Search for the cell housing the specified text and yield its [x, y] center coordinate. 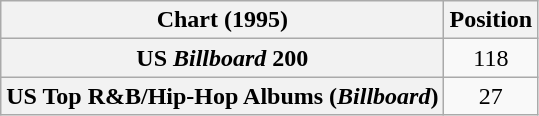
Position [491, 20]
US Billboard 200 [222, 58]
118 [491, 58]
Chart (1995) [222, 20]
27 [491, 96]
US Top R&B/Hip-Hop Albums (Billboard) [222, 96]
